From the cell containing the given text, extract its center point as [x, y] coordinate. 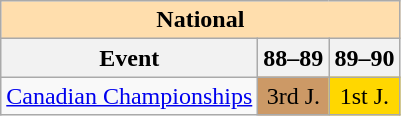
3rd J. [294, 96]
Event [130, 58]
National [200, 20]
Canadian Championships [130, 96]
88–89 [294, 58]
89–90 [364, 58]
1st J. [364, 96]
